Return (X, Y) of the center of cell containing provided text 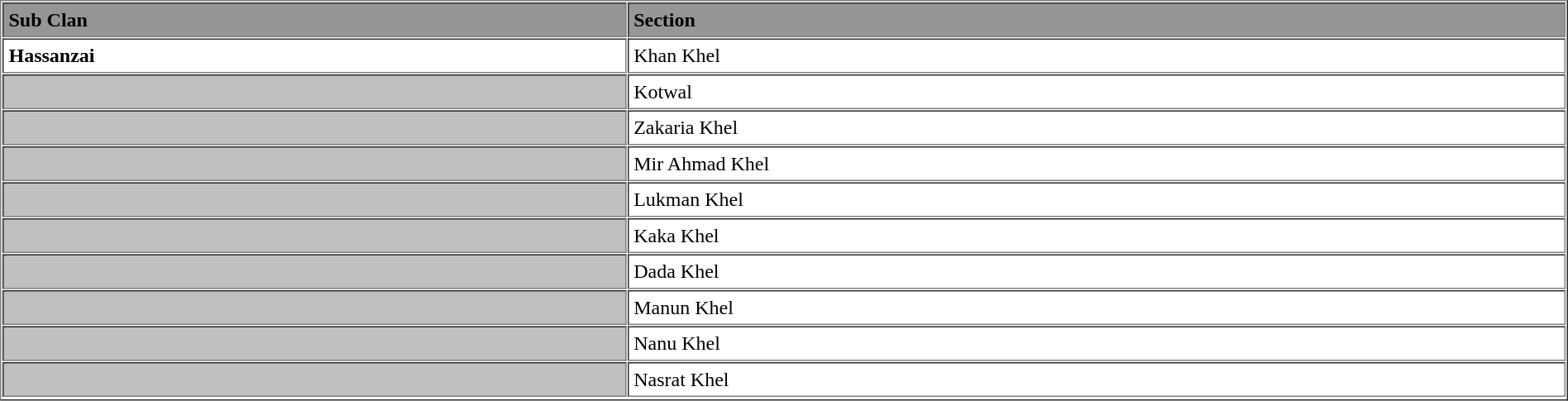
Manun Khel (1097, 308)
Khan Khel (1097, 55)
Lukman Khel (1097, 199)
Kotwal (1097, 92)
Nasrat Khel (1097, 380)
Sub Clan (314, 20)
Zakaria Khel (1097, 128)
Nanu Khel (1097, 343)
Kaka Khel (1097, 236)
Mir Ahmad Khel (1097, 164)
Dada Khel (1097, 272)
Section (1097, 20)
Hassanzai (314, 55)
